Scan for the cell matching the given text and deliver its (x, y) coordinate at center. 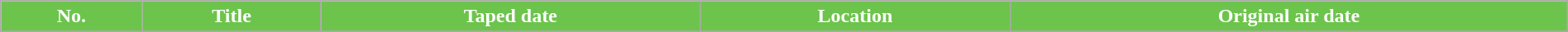
Original air date (1289, 16)
Location (855, 16)
Taped date (510, 16)
Title (232, 16)
No. (71, 16)
